Return (x, y) of the center of cell containing provided text 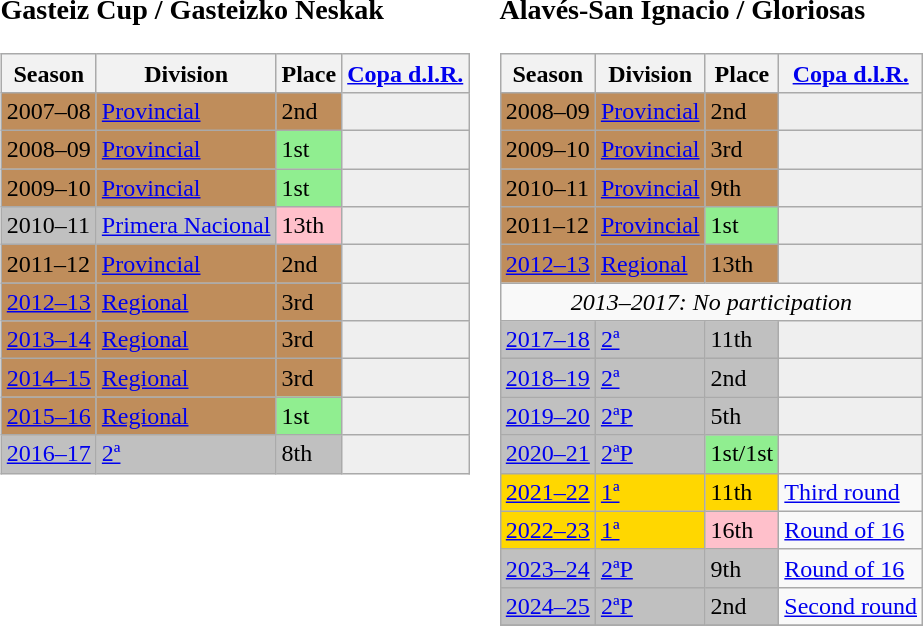
Primera Nacional (186, 226)
2022–23 (548, 530)
1st/1st (742, 454)
2007–08 (48, 111)
Third round (851, 492)
2023–24 (548, 568)
2018–19 (548, 378)
2017–18 (548, 340)
2021–22 (548, 492)
2019–20 (548, 416)
2024–25 (548, 606)
5th (742, 416)
8th (309, 454)
16th (742, 530)
2015–16 (48, 416)
Second round (851, 606)
2016–17 (48, 454)
2014–15 (48, 378)
2013–14 (48, 340)
2013–2017: No participation (711, 302)
2020–21 (548, 454)
